Find where the given text appears and provide that cell's center as [x, y] coordinate. 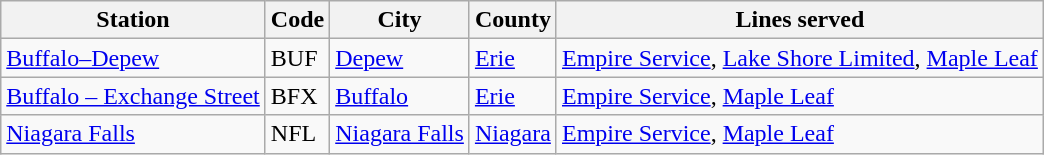
Niagara [512, 134]
Buffalo – Exchange Street [134, 96]
Buffalo–Depew [134, 58]
City [400, 20]
Station [134, 20]
Buffalo [400, 96]
Lines served [800, 20]
BFX [297, 96]
Depew [400, 58]
Empire Service, Lake Shore Limited, Maple Leaf [800, 58]
NFL [297, 134]
Code [297, 20]
BUF [297, 58]
County [512, 20]
